Pinpoint the cell where the given text exists, returning its [X, Y] midpoint coordinate. 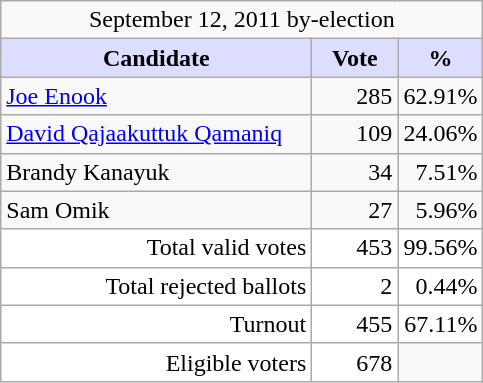
453 [355, 248]
2 [355, 286]
27 [355, 210]
99.56% [440, 248]
5.96% [440, 210]
34 [355, 172]
Total valid votes [156, 248]
September 12, 2011 by-election [242, 20]
7.51% [440, 172]
Candidate [156, 58]
Turnout [156, 324]
285 [355, 96]
24.06% [440, 134]
0.44% [440, 286]
62.91% [440, 96]
Joe Enook [156, 96]
678 [355, 362]
455 [355, 324]
109 [355, 134]
% [440, 58]
Sam Omik [156, 210]
David Qajaakuttuk Qamaniq [156, 134]
Total rejected ballots [156, 286]
Brandy Kanayuk [156, 172]
Vote [355, 58]
Eligible voters [156, 362]
67.11% [440, 324]
